Identify which cell holds the provided text, then report its [x, y] central coordinate. 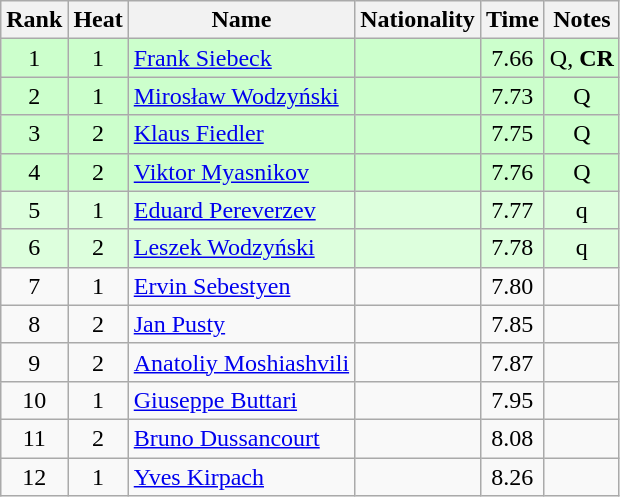
Time [512, 20]
9 [34, 362]
Mirosław Wodzyński [241, 96]
Klaus Fiedler [241, 134]
7.85 [512, 324]
7.78 [512, 248]
7.76 [512, 172]
7.66 [512, 58]
7.80 [512, 286]
Leszek Wodzyński [241, 248]
7.73 [512, 96]
7.75 [512, 134]
Bruno Dussancourt [241, 438]
Viktor Myasnikov [241, 172]
7 [34, 286]
4 [34, 172]
5 [34, 210]
Nationality [418, 20]
11 [34, 438]
Rank [34, 20]
Ervin Sebestyen [241, 286]
Anatoliy Moshiashvili [241, 362]
Yves Kirpach [241, 477]
8.08 [512, 438]
Notes [582, 20]
12 [34, 477]
7.77 [512, 210]
8.26 [512, 477]
Giuseppe Buttari [241, 400]
Jan Pusty [241, 324]
7.95 [512, 400]
Frank Siebeck [241, 58]
7.87 [512, 362]
3 [34, 134]
6 [34, 248]
Eduard Pereverzev [241, 210]
8 [34, 324]
Name [241, 20]
Heat [98, 20]
Q, CR [582, 58]
10 [34, 400]
